Locate the cell with the specified text and output its [X, Y] center coordinate. 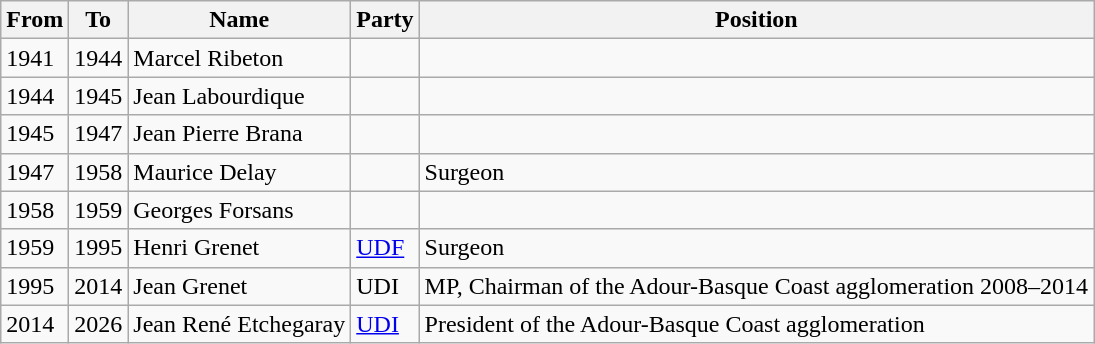
Position [756, 20]
To [98, 20]
Georges Forsans [240, 210]
Jean René Etchegaray [240, 324]
Name [240, 20]
UDF [385, 248]
Maurice Delay [240, 172]
Jean Grenet [240, 286]
Party [385, 20]
2026 [98, 324]
Jean Pierre Brana [240, 134]
Marcel Ribeton [240, 58]
From [35, 20]
1941 [35, 58]
MP, Chairman of the Adour-Basque Coast agglomeration 2008–2014 [756, 286]
Henri Grenet [240, 248]
Jean Labourdique [240, 96]
President of the Adour-Basque Coast agglomeration [756, 324]
